Detect which cell encompasses the target text, then output its (X, Y) center coordinate. 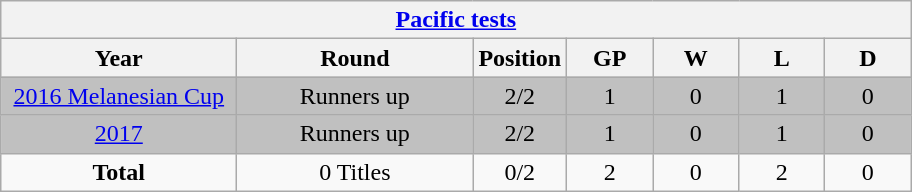
0 Titles (355, 172)
D (868, 58)
Round (355, 58)
L (782, 58)
GP (610, 58)
Pacific tests (456, 20)
Position (520, 58)
2017 (119, 134)
Year (119, 58)
0/2 (520, 172)
Total (119, 172)
W (696, 58)
2016 Melanesian Cup (119, 96)
